Return [X, Y] of the center of cell containing provided text 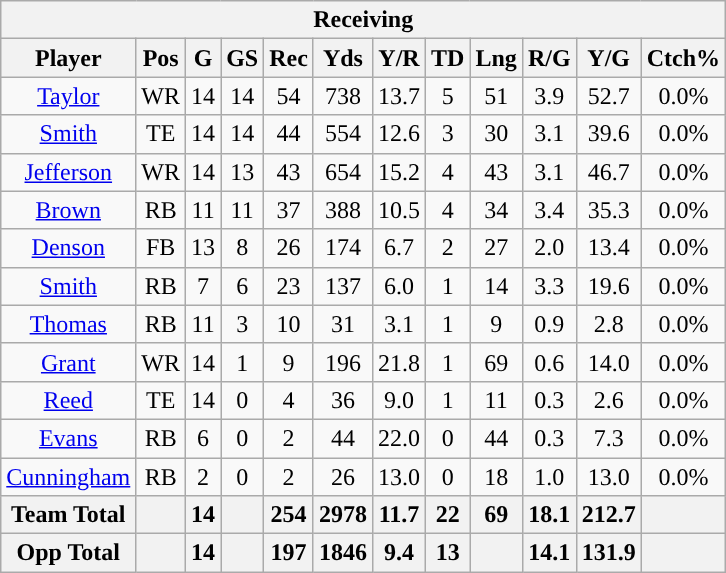
R/G [549, 58]
212.7 [608, 515]
388 [342, 210]
FB [161, 248]
Evans [68, 438]
13.7 [398, 96]
6.7 [398, 248]
14.0 [608, 362]
Reed [68, 400]
1.0 [549, 477]
197 [289, 553]
Y/R [398, 58]
174 [342, 248]
15.2 [398, 172]
54 [289, 96]
254 [289, 515]
9.4 [398, 553]
14.1 [549, 553]
Taylor [68, 96]
13.4 [608, 248]
5 [448, 96]
554 [342, 134]
Grant [68, 362]
7.3 [608, 438]
196 [342, 362]
8 [242, 248]
Player [68, 58]
3.4 [549, 210]
3.9 [549, 96]
2.0 [549, 248]
0.9 [549, 324]
39.6 [608, 134]
46.7 [608, 172]
Cunningham [68, 477]
30 [496, 134]
34 [496, 210]
738 [342, 96]
36 [342, 400]
Pos [161, 58]
TD [448, 58]
Brown [68, 210]
19.6 [608, 286]
21.8 [398, 362]
131.9 [608, 553]
Thomas [68, 324]
18.1 [549, 515]
12.6 [398, 134]
Yds [342, 58]
654 [342, 172]
2978 [342, 515]
Opp Total [68, 553]
10.5 [398, 210]
Receiving [364, 20]
GS [242, 58]
0.6 [549, 362]
10 [289, 324]
11.7 [398, 515]
6.0 [398, 286]
Lng [496, 58]
27 [496, 248]
Denson [68, 248]
18 [496, 477]
9.0 [398, 400]
7 [204, 286]
22.0 [398, 438]
22 [448, 515]
137 [342, 286]
G [204, 58]
Rec [289, 58]
3.3 [549, 286]
31 [342, 324]
35.3 [608, 210]
2.6 [608, 400]
51 [496, 96]
52.7 [608, 96]
37 [289, 210]
23 [289, 286]
2.8 [608, 324]
1846 [342, 553]
Team Total [68, 515]
Jefferson [68, 172]
Y/G [608, 58]
Ctch% [683, 58]
